From the cell containing the given text, extract its center point as (X, Y) coordinate. 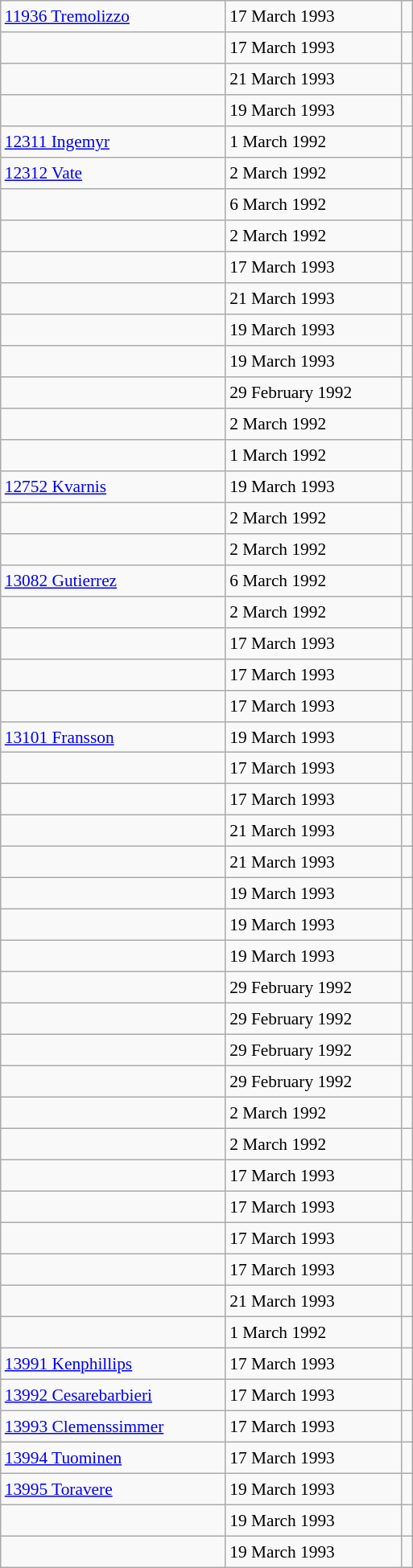
11936 Tremolizzo (114, 16)
13992 Cesarebarbieri (114, 1394)
13993 Clemenssimmer (114, 1426)
12312 Vate (114, 174)
12752 Kvarnis (114, 486)
13995 Toravere (114, 1489)
13991 Kenphillips (114, 1364)
13994 Tuominen (114, 1457)
12311 Ingemyr (114, 142)
13082 Gutierrez (114, 581)
13101 Fransson (114, 737)
